For the text-containing cell, return its midpoint in (X, Y) coordinate format. 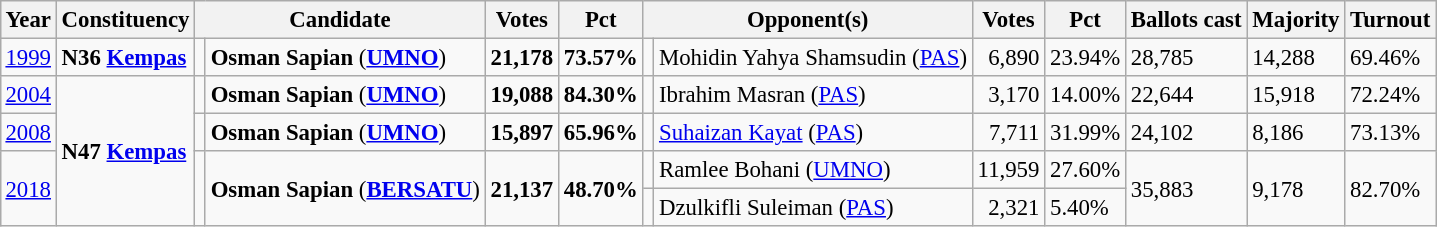
21,178 (522, 57)
Ibrahim Masran (PAS) (814, 95)
2004 (28, 95)
Suhaizan Kayat (PAS) (814, 133)
15,897 (522, 133)
Majority (1296, 20)
Constituency (125, 20)
27.60% (1086, 170)
N47 Kempas (125, 151)
Opponent(s) (808, 20)
2008 (28, 133)
28,785 (1186, 57)
23.94% (1086, 57)
2018 (28, 188)
Ramlee Bohani (UMNO) (814, 170)
Candidate (340, 20)
31.99% (1086, 133)
14,288 (1296, 57)
6,890 (1008, 57)
Osman Sapian (BERSATU) (345, 188)
14.00% (1086, 95)
15,918 (1296, 95)
Ballots cast (1186, 20)
48.70% (600, 188)
9,178 (1296, 188)
N36 Kempas (125, 57)
Dzulkifli Suleiman (PAS) (814, 208)
65.96% (600, 133)
35,883 (1186, 188)
72.24% (1390, 95)
Mohidin Yahya Shamsudin (PAS) (814, 57)
69.46% (1390, 57)
3,170 (1008, 95)
73.13% (1390, 133)
5.40% (1086, 208)
22,644 (1186, 95)
84.30% (600, 95)
Year (28, 20)
7,711 (1008, 133)
19,088 (522, 95)
82.70% (1390, 188)
8,186 (1296, 133)
73.57% (600, 57)
24,102 (1186, 133)
21,137 (522, 188)
1999 (28, 57)
11,959 (1008, 170)
Turnout (1390, 20)
2,321 (1008, 208)
